Capture the cell that displays the provided text and extract its (x, y) central coordinate. 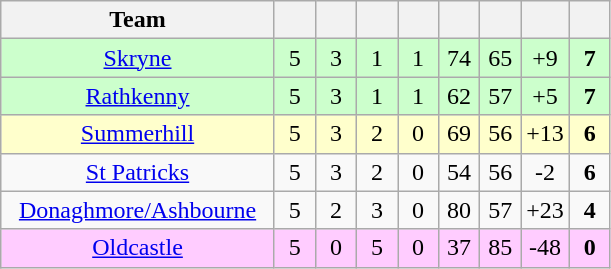
54 (460, 172)
4 (590, 210)
+9 (546, 58)
37 (460, 248)
69 (460, 134)
-48 (546, 248)
Team (138, 20)
74 (460, 58)
Rathkenny (138, 96)
-2 (546, 172)
Donaghmore/Ashbourne (138, 210)
80 (460, 210)
Skryne (138, 58)
+23 (546, 210)
+13 (546, 134)
St Patricks (138, 172)
65 (500, 58)
62 (460, 96)
85 (500, 248)
Oldcastle (138, 248)
Summerhill (138, 134)
+5 (546, 96)
